For the text-containing cell, return its midpoint in [x, y] coordinate format. 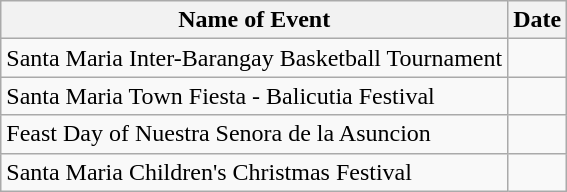
Date [538, 20]
Feast Day of Nuestra Senora de la Asuncion [254, 134]
Santa Maria Children's Christmas Festival [254, 172]
Name of Event [254, 20]
Santa Maria Town Fiesta - Balicutia Festival [254, 96]
Santa Maria Inter-Barangay Basketball Tournament [254, 58]
